Determine the (X, Y) coordinate at the center of the cell enclosing the given text.  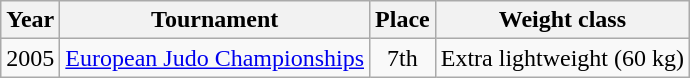
Year (30, 20)
Place (403, 20)
Tournament (215, 20)
Weight class (562, 20)
European Judo Championships (215, 58)
2005 (30, 58)
7th (403, 58)
Extra lightweight (60 kg) (562, 58)
